Determine the [X, Y] coordinate at the center of the cell enclosing the given text.  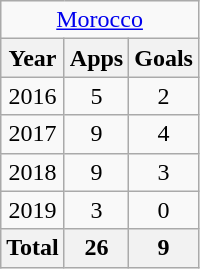
5 [96, 96]
2018 [33, 172]
Year [33, 58]
0 [164, 210]
2 [164, 96]
2019 [33, 210]
4 [164, 134]
2016 [33, 96]
Apps [96, 58]
Goals [164, 58]
Total [33, 248]
2017 [33, 134]
Morocco [100, 20]
26 [96, 248]
